Pinpoint the cell where the given text exists, returning its (X, Y) midpoint coordinate. 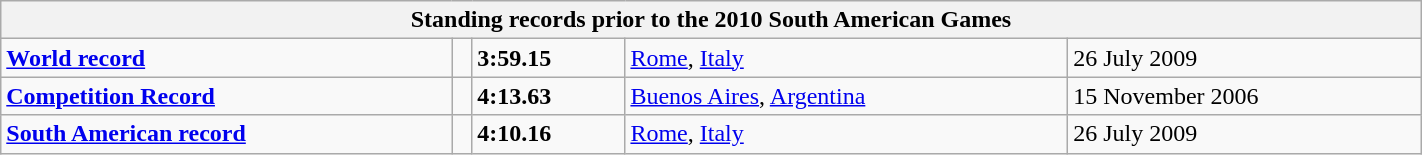
South American record (226, 134)
Standing records prior to the 2010 South American Games (711, 20)
4:13.63 (548, 96)
World record (226, 58)
Buenos Aires, Argentina (846, 96)
4:10.16 (548, 134)
3:59.15 (548, 58)
Competition Record (226, 96)
15 November 2006 (1245, 96)
